Capture the cell that displays the provided text and extract its [x, y] central coordinate. 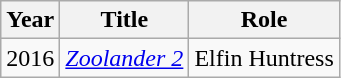
2016 [30, 58]
Elfin Huntress [264, 58]
Role [264, 20]
Year [30, 20]
Zoolander 2 [124, 58]
Title [124, 20]
